Locate the cell with the specified text and output its [x, y] center coordinate. 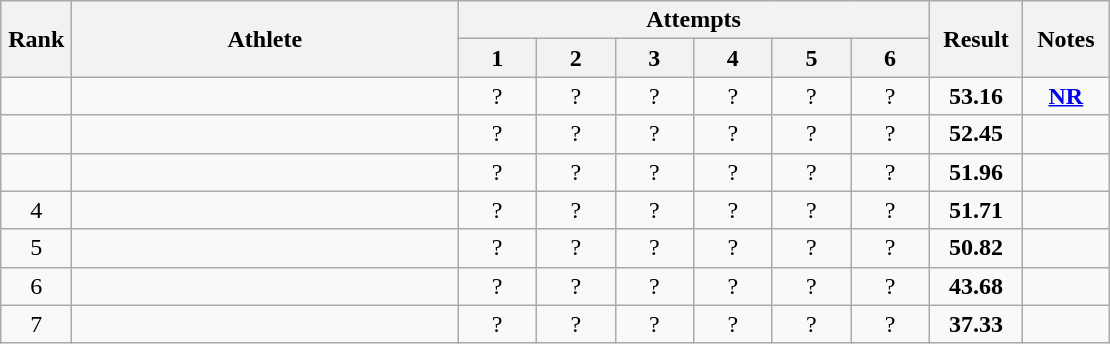
Notes [1066, 39]
3 [654, 58]
7 [36, 324]
37.33 [976, 324]
51.96 [976, 172]
50.82 [976, 248]
2 [576, 58]
43.68 [976, 286]
Athlete [265, 39]
Result [976, 39]
1 [498, 58]
NR [1066, 96]
52.45 [976, 134]
53.16 [976, 96]
51.71 [976, 210]
Attempts [694, 20]
Rank [36, 39]
